Determine the (x, y) coordinate at the center of the cell enclosing the given text.  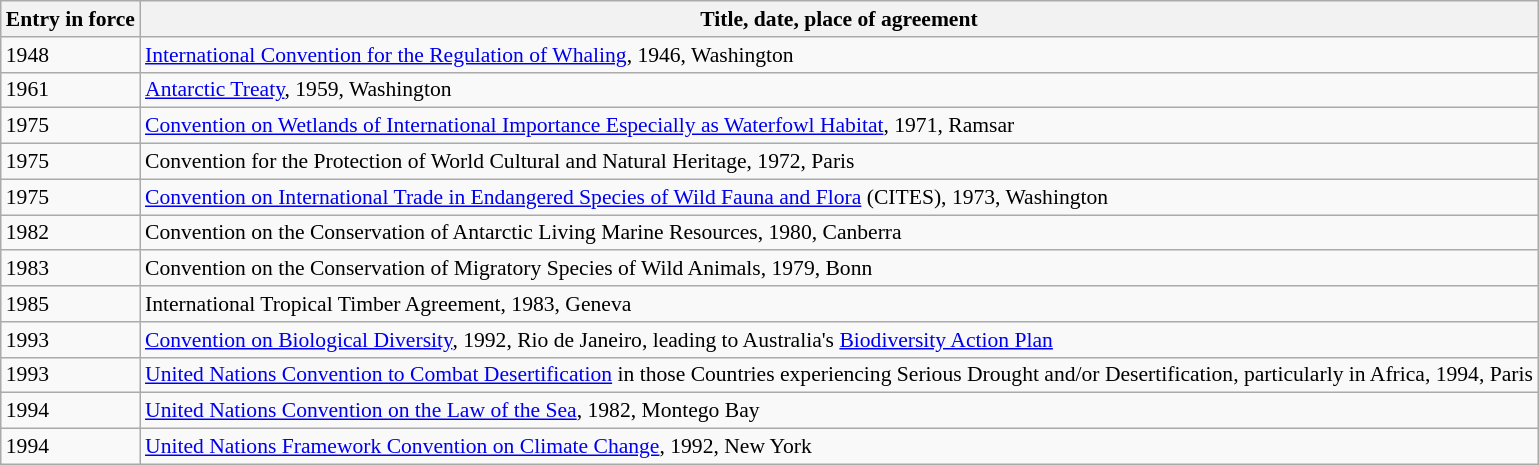
International Tropical Timber Agreement, 1983, Geneva (839, 304)
Title, date, place of agreement (839, 19)
United Nations Convention on the Law of the Sea, 1982, Montego Bay (839, 411)
United Nations Framework Convention on Climate Change, 1992, New York (839, 447)
1961 (70, 90)
1982 (70, 233)
Convention on Wetlands of International Importance Especially as Waterfowl Habitat, 1971, Ramsar (839, 126)
Entry in force (70, 19)
1983 (70, 269)
International Convention for the Regulation of Whaling, 1946, Washington (839, 55)
Convention for the Protection of World Cultural and Natural Heritage, 1972, Paris (839, 162)
1985 (70, 304)
Convention on the Conservation of Migratory Species of Wild Animals, 1979, Bonn (839, 269)
Convention on International Trade in Endangered Species of Wild Fauna and Flora (CITES), 1973, Washington (839, 197)
1948 (70, 55)
Antarctic Treaty, 1959, Washington (839, 90)
Convention on Biological Diversity, 1992, Rio de Janeiro, leading to Australia's Biodiversity Action Plan (839, 340)
Convention on the Conservation of Antarctic Living Marine Resources, 1980, Canberra (839, 233)
